Locate the cell with the specified text and output its (X, Y) center coordinate. 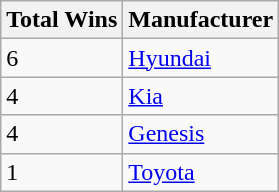
Toyota (201, 172)
1 (62, 172)
Hyundai (201, 58)
Total Wins (62, 20)
6 (62, 58)
Manufacturer (201, 20)
Genesis (201, 134)
Kia (201, 96)
